Capture the cell that displays the provided text and extract its [X, Y] central coordinate. 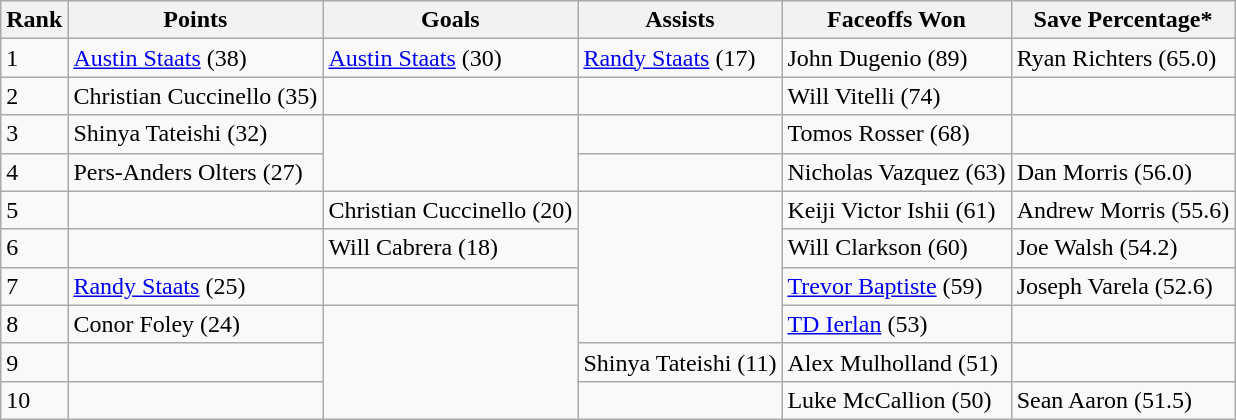
5 [34, 210]
1 [34, 58]
John Dugenio (89) [896, 58]
Will Vitelli (74) [896, 96]
Will Cabrera (18) [450, 248]
Luke McCallion (50) [896, 400]
4 [34, 172]
Randy Staats (17) [680, 58]
8 [34, 324]
TD Ierlan (53) [896, 324]
3 [34, 134]
Ryan Richters (65.0) [1123, 58]
Tomos Rosser (68) [896, 134]
Conor Foley (24) [196, 324]
Shinya Tateishi (32) [196, 134]
Trevor Baptiste (59) [896, 286]
Will Clarkson (60) [896, 248]
Sean Aaron (51.5) [1123, 400]
9 [34, 362]
Randy Staats (25) [196, 286]
2 [34, 96]
7 [34, 286]
Joe Walsh (54.2) [1123, 248]
Nicholas Vazquez (63) [896, 172]
Pers-Anders Olters (27) [196, 172]
10 [34, 400]
6 [34, 248]
Dan Morris (56.0) [1123, 172]
Shinya Tateishi (11) [680, 362]
Points [196, 20]
Christian Cuccinello (35) [196, 96]
Joseph Varela (52.6) [1123, 286]
Rank [34, 20]
Alex Mulholland (51) [896, 362]
Faceoffs Won [896, 20]
Keiji Victor Ishii (61) [896, 210]
Save Percentage* [1123, 20]
Austin Staats (30) [450, 58]
Austin Staats (38) [196, 58]
Assists [680, 20]
Christian Cuccinello (20) [450, 210]
Andrew Morris (55.6) [1123, 210]
Goals [450, 20]
